Determine the [x, y] coordinate at the center of the cell enclosing the given text.  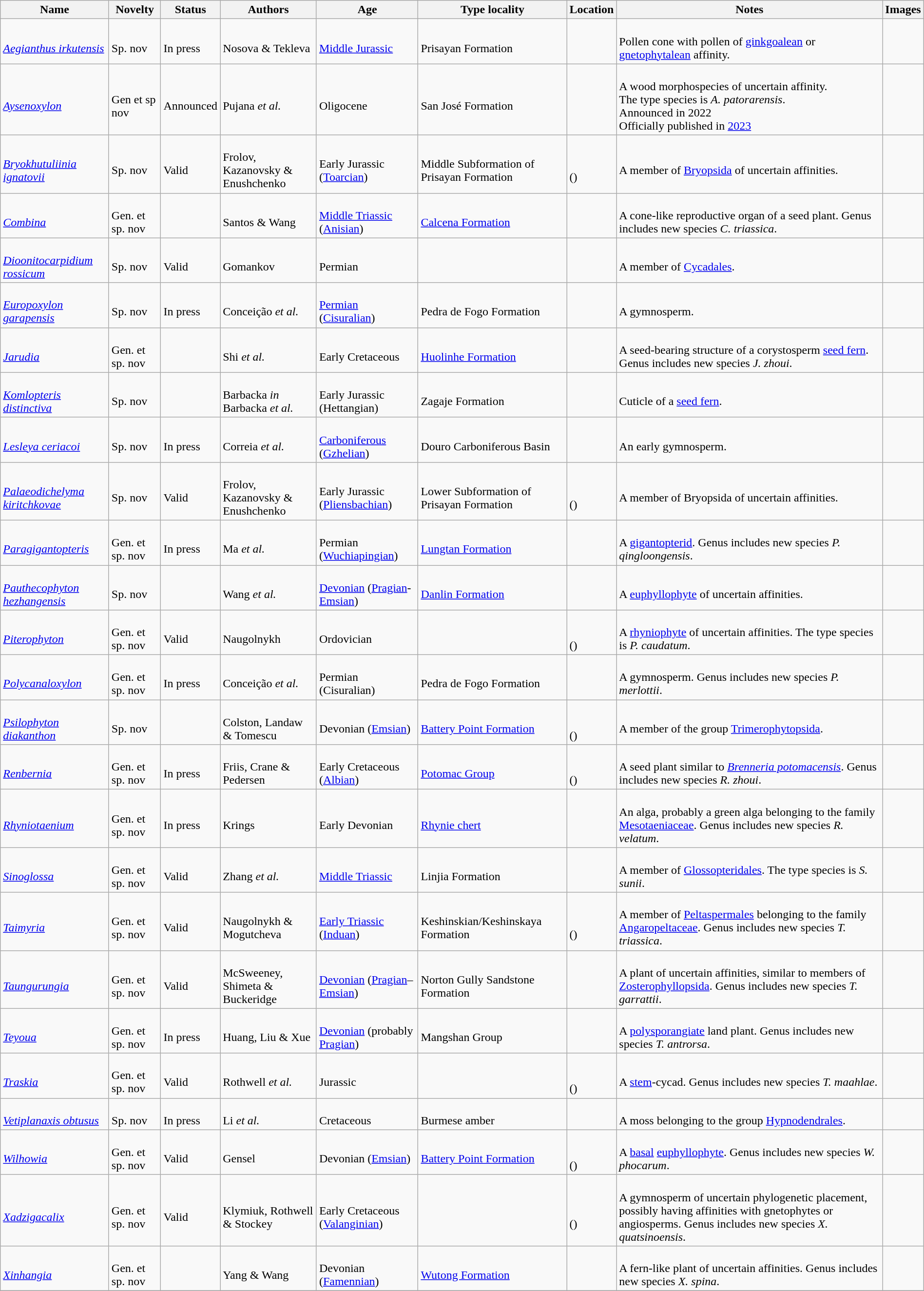
Zagaje Formation [492, 395]
Santos & Wang [269, 215]
Traskia [55, 1076]
Announced [191, 99]
A member of the group Trimerophytopsida. [750, 722]
Middle Jurassic [367, 41]
Polycanaloxylon [55, 677]
Calcena Formation [492, 215]
Li et al. [269, 1114]
Type locality [492, 10]
McSweeney, Shimeta & Buckeridge [269, 980]
Early Jurassic (Pliensbachian) [367, 491]
Klymiuk, Rothwell & Stockey [269, 1210]
Images [903, 10]
Lower Subformation of Prisayan Formation [492, 491]
Taungurungia [55, 980]
Location [592, 10]
Dioonitocarpidium rossicum [55, 260]
Middle Triassic [367, 870]
Permian (Wuchiapingian) [367, 542]
Novelty [135, 10]
Palaeodichelyma kiritchkovae [55, 491]
Potomac Group [492, 767]
Xadzigacalix [55, 1210]
Taimyria [55, 921]
Lungtan Formation [492, 542]
Correia et al. [269, 440]
Gensel [269, 1152]
Burmese amber [492, 1114]
Wutong Formation [492, 1268]
Early Jurassic (Toarcian) [367, 164]
Pollen cone with pollen of ginkgoalean or gnetophytalean affinity. [750, 41]
A seed plant similar to Brenneria potomacensis. Genus includes new species R. zhoui. [750, 767]
Krings [269, 819]
Rhynie chert [492, 819]
A euphyllophyte of uncertain affinities. [750, 588]
Norton Gully Sandstone Formation [492, 980]
Middle Subformation of Prisayan Formation [492, 164]
Bryokhutuliinia ignatovii [55, 164]
Paragigantopteris [55, 542]
An alga, probably a green alga belonging to the family Mesotaeniaceae. Genus includes new species R. velatum. [750, 819]
San José Formation [492, 99]
Ma et al. [269, 542]
Permian [367, 260]
A plant of uncertain affinities, similar to members of Zosterophyllopsida. Genus includes new species T. garrattii. [750, 980]
A fern-like plant of uncertain affinities. Genus includes new species X. spina. [750, 1268]
Early Jurassic (Hettangian) [367, 395]
Yang & Wang [269, 1268]
A gymnosperm. [750, 305]
Gen et sp nov [135, 99]
Piterophyton [55, 633]
Psilophyton diakanthon [55, 722]
Renbernia [55, 767]
Shi et al. [269, 350]
Devonian (Famennian) [367, 1268]
A member of Peltaspermales belonging to the family Angaropeltaceae. Genus includes new species T. triassica. [750, 921]
Danlin Formation [492, 588]
A gymnosperm. Genus includes new species P. merlottii. [750, 677]
A polysporangiate land plant. Genus includes new species T. antrorsa. [750, 1031]
A stem-cycad. Genus includes new species T. maahlae. [750, 1076]
Naugolnykh [269, 633]
Wang et al. [269, 588]
A cone-like reproductive organ of a seed plant. Genus includes new species C. triassica. [750, 215]
Devonian (Pragian-Emsian) [367, 588]
Vetiplanaxis obtusus [55, 1114]
Teyoua [55, 1031]
Gomankov [269, 260]
Age [367, 10]
Devonian (Pragian–Emsian) [367, 980]
Nosova & Tekleva [269, 41]
A gigantopterid. Genus includes new species P. qingloongensis. [750, 542]
Douro Carboniferous Basin [492, 440]
Rhyniotaenium [55, 819]
Europoxylon garapensis [55, 305]
A seed-bearing structure of a corystosperm seed fern. Genus includes new species J. zhoui. [750, 350]
Huang, Liu & Xue [269, 1031]
Xinhangia [55, 1268]
Lesleya ceriacoi [55, 440]
Komlopteris distinctiva [55, 395]
Status [191, 10]
Linjia Formation [492, 870]
Middle Triassic (Anisian) [367, 215]
A rhyniophyte of uncertain affinities. The type species is P. caudatum. [750, 633]
Wilhowia [55, 1152]
A member of Glossopteridales. The type species is S. sunii. [750, 870]
A member of Cycadales. [750, 260]
Cretaceous [367, 1114]
Prisayan Formation [492, 41]
Notes [750, 10]
Name [55, 10]
Jarudia [55, 350]
Early Cretaceous [367, 350]
Friis, Crane & Pedersen [269, 767]
Huolinhe Formation [492, 350]
Pujana et al. [269, 99]
Zhang et al. [269, 870]
Aegianthus irkutensis [55, 41]
Early Triassic (Induan) [367, 921]
A basal euphyllophyte. Genus includes new species W. phocarum. [750, 1152]
Aysenoxylon [55, 99]
Barbacka in Barbacka et al. [269, 395]
An early gymnosperm. [750, 440]
Cuticle of a seed fern. [750, 395]
Colston, Landaw & Tomescu [269, 722]
Naugolnykh & Mogutcheva [269, 921]
Mangshan Group [492, 1031]
Pauthecophyton hezhangensis [55, 588]
Sinoglossa [55, 870]
A wood morphospecies of uncertain affinity. The type species is A. patorarensis.Announced in 2022Officially published in 2023 [750, 99]
Oligocene [367, 99]
A moss belonging to the group Hypnodendrales. [750, 1114]
Early Cretaceous (Albian) [367, 767]
Early Devonian [367, 819]
Rothwell et al. [269, 1076]
Early Cretaceous (Valanginian) [367, 1210]
Jurassic [367, 1076]
Carboniferous (Gzhelian) [367, 440]
Keshinskian/Keshinskaya Formation [492, 921]
Authors [269, 10]
Ordovician [367, 633]
Devonian (probably Pragian) [367, 1031]
Combina [55, 215]
